Find where the given text appears and provide that cell's center as (x, y) coordinate. 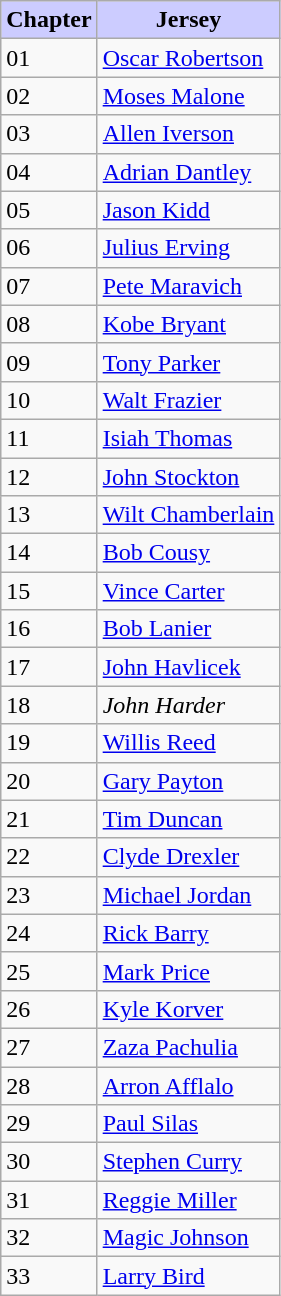
Bob Cousy (188, 553)
18 (49, 705)
Reggie Miller (188, 1200)
31 (49, 1200)
19 (49, 743)
Michael Jordan (188, 895)
Wilt Chamberlain (188, 515)
Arron Afflalo (188, 1085)
Chapter (49, 20)
Bob Lanier (188, 629)
30 (49, 1162)
13 (49, 515)
Walt Frazier (188, 400)
27 (49, 1047)
07 (49, 286)
Vince Carter (188, 591)
Mark Price (188, 971)
06 (49, 248)
04 (49, 172)
Adrian Dantley (188, 172)
Tim Duncan (188, 819)
26 (49, 1009)
32 (49, 1238)
16 (49, 629)
Moses Malone (188, 96)
Oscar Robertson (188, 58)
Rick Barry (188, 933)
01 (49, 58)
Jersey (188, 20)
Kyle Korver (188, 1009)
08 (49, 324)
23 (49, 895)
17 (49, 667)
Tony Parker (188, 362)
03 (49, 134)
24 (49, 933)
09 (49, 362)
28 (49, 1085)
25 (49, 971)
33 (49, 1276)
14 (49, 553)
Clyde Drexler (188, 857)
29 (49, 1124)
12 (49, 477)
Paul Silas (188, 1124)
11 (49, 438)
02 (49, 96)
Larry Bird (188, 1276)
John Stockton (188, 477)
John Havlicek (188, 667)
Jason Kidd (188, 210)
Zaza Pachulia (188, 1047)
21 (49, 819)
15 (49, 591)
Gary Payton (188, 781)
John Harder (188, 705)
Pete Maravich (188, 286)
Willis Reed (188, 743)
20 (49, 781)
Julius Erving (188, 248)
Isiah Thomas (188, 438)
Allen Iverson (188, 134)
Magic Johnson (188, 1238)
05 (49, 210)
Stephen Curry (188, 1162)
Kobe Bryant (188, 324)
10 (49, 400)
22 (49, 857)
